Return (x, y) of the center of cell containing provided text 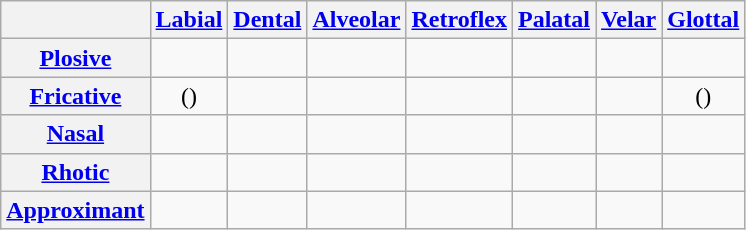
Palatal (554, 20)
Retroflex (460, 20)
Velar (629, 20)
Labial (189, 20)
Rhotic (76, 172)
Nasal (76, 134)
Plosive (76, 58)
Alveolar (356, 20)
Fricative (76, 96)
Approximant (76, 210)
Dental (268, 20)
Glottal (704, 20)
